Capture the cell that displays the provided text and extract its (x, y) central coordinate. 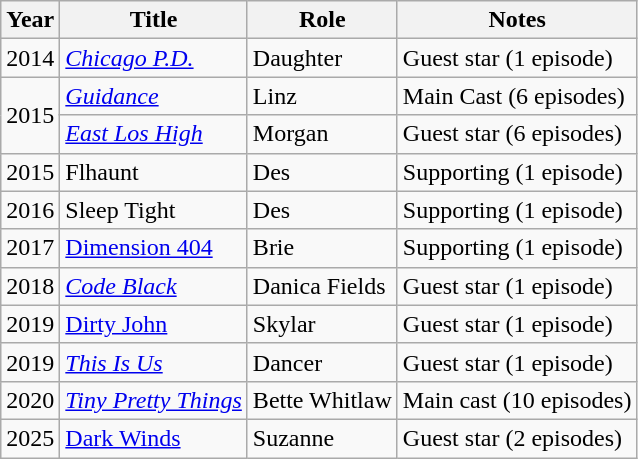
Dirty John (154, 324)
Sleep Tight (154, 210)
Brie (322, 248)
Code Black (154, 286)
Morgan (322, 134)
2016 (30, 210)
2025 (30, 438)
Chicago P.D. (154, 58)
Main Cast (6 episodes) (517, 96)
Notes (517, 20)
Skylar (322, 324)
Year (30, 20)
Dancer (322, 362)
Main cast (10 episodes) (517, 400)
Dimension 404 (154, 248)
This Is Us (154, 362)
2020 (30, 400)
Role (322, 20)
Daughter (322, 58)
Guest star (6 episodes) (517, 134)
Suzanne (322, 438)
2014 (30, 58)
2017 (30, 248)
Flhaunt (154, 172)
Danica Fields (322, 286)
East Los High (154, 134)
Bette Whitlaw (322, 400)
Title (154, 20)
Tiny Pretty Things (154, 400)
Guidance (154, 96)
Linz (322, 96)
Dark Winds (154, 438)
2018 (30, 286)
Guest star (2 episodes) (517, 438)
